Capture the cell that displays the provided text and extract its [x, y] central coordinate. 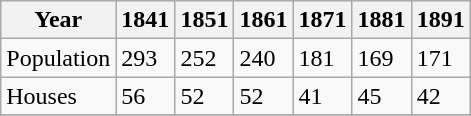
169 [382, 58]
171 [440, 58]
41 [322, 96]
42 [440, 96]
56 [146, 96]
252 [204, 58]
Houses [58, 96]
Population [58, 58]
1871 [322, 20]
1861 [264, 20]
1891 [440, 20]
45 [382, 96]
Year [58, 20]
293 [146, 58]
240 [264, 58]
1881 [382, 20]
1851 [204, 20]
1841 [146, 20]
181 [322, 58]
